Extract the [x, y] coordinate from the center of the cell holding the provided text.  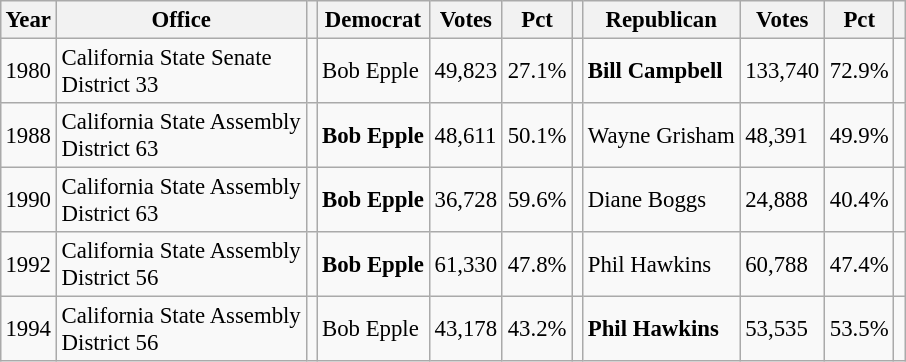
40.4% [860, 200]
24,888 [782, 200]
Office [181, 20]
43.2% [536, 330]
48,391 [782, 136]
27.1% [536, 70]
133,740 [782, 70]
48,611 [466, 136]
Republican [660, 20]
47.4% [860, 264]
1994 [28, 330]
53,535 [782, 330]
50.1% [536, 136]
Diane Boggs [660, 200]
72.9% [860, 70]
49.9% [860, 136]
59.6% [536, 200]
49,823 [466, 70]
1990 [28, 200]
1988 [28, 136]
Democrat [374, 20]
47.8% [536, 264]
61,330 [466, 264]
43,178 [466, 330]
Bill Campbell [660, 70]
53.5% [860, 330]
Year [28, 20]
1980 [28, 70]
36,728 [466, 200]
California State Senate District 33 [181, 70]
1992 [28, 264]
60,788 [782, 264]
Wayne Grisham [660, 136]
